Return (x, y) of the center of cell containing provided text 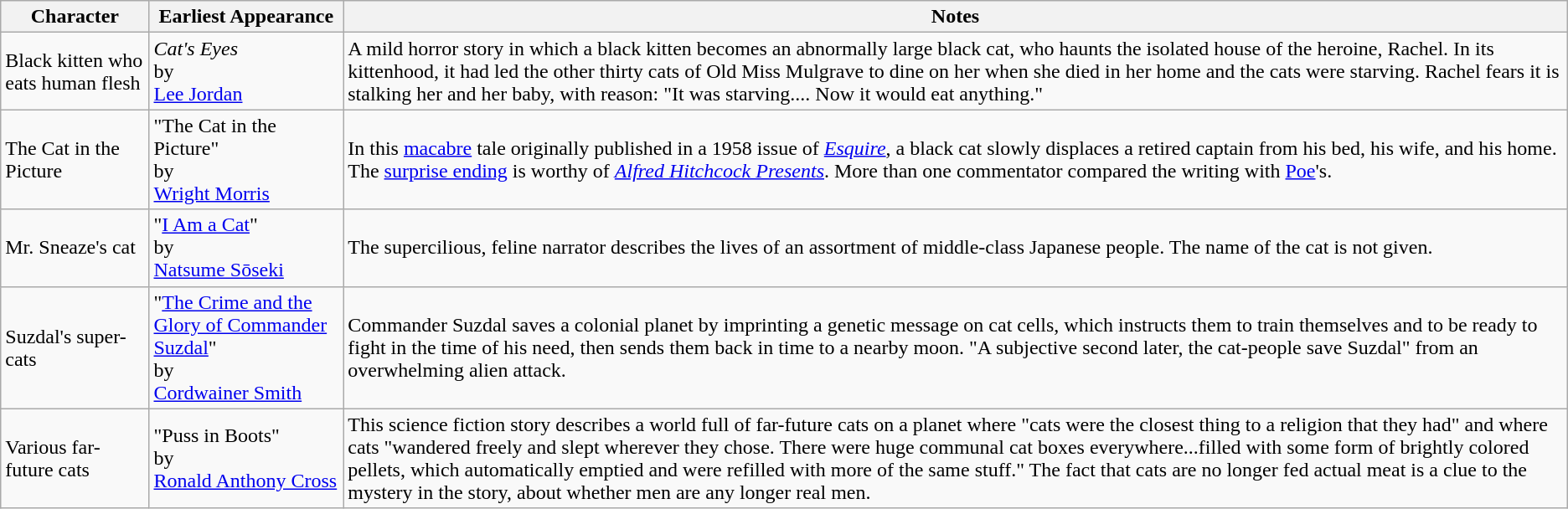
"The Cat in the Picture"byWright Morris (246, 159)
"Puss in Boots"byRonald Anthony Cross (246, 459)
Cat's EyesbyLee Jordan (246, 71)
Mr. Sneaze's cat (75, 248)
Black kitten who eats human flesh (75, 71)
"I Am a Cat"byNatsume Sōseki (246, 248)
Earliest Appearance (246, 17)
The supercilious, feline narrator describes the lives of an assortment of middle-class Japanese people. The name of the cat is not given. (956, 248)
Notes (956, 17)
Character (75, 17)
The Cat in the Picture (75, 159)
Suzdal's super-cats (75, 347)
"The Crime and the Glory of Commander Suzdal"byCordwainer Smith (246, 347)
Various far-future cats (75, 459)
